Find where the given text appears and provide that cell's center as (x, y) coordinate. 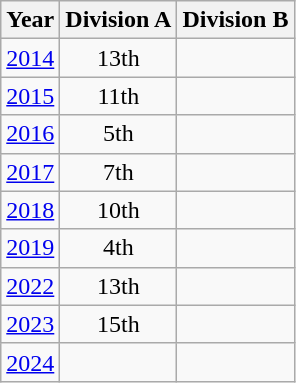
2017 (30, 172)
2023 (30, 324)
2024 (30, 362)
Year (30, 20)
2014 (30, 58)
2015 (30, 96)
2019 (30, 248)
2018 (30, 210)
5th (118, 134)
10th (118, 210)
7th (118, 172)
2022 (30, 286)
Division B (236, 20)
4th (118, 248)
15th (118, 324)
Division A (118, 20)
2016 (30, 134)
11th (118, 96)
